Output the (X, Y) coordinate of the center of the cell containing the given text.  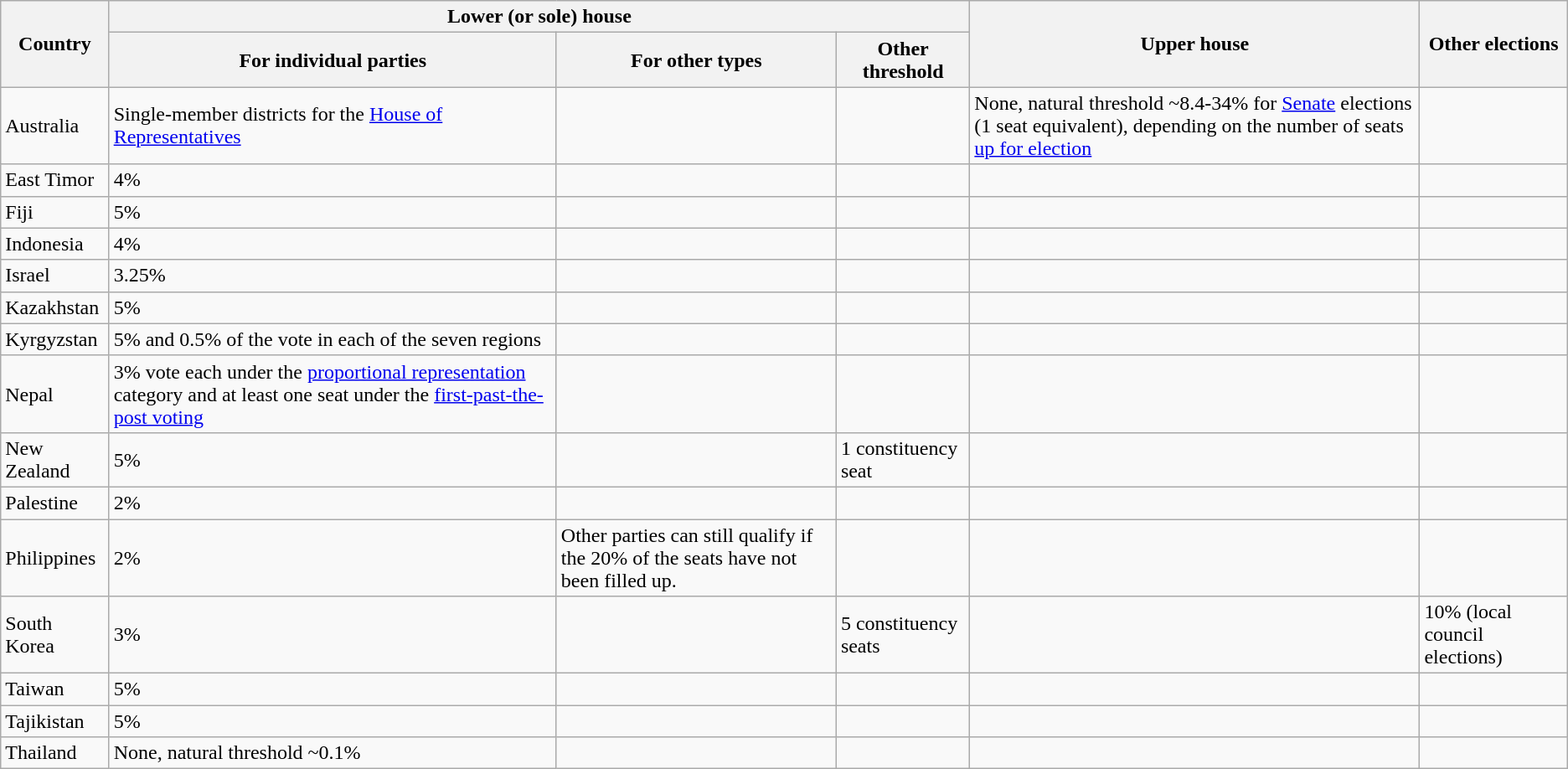
None, natural threshold ~0.1% (333, 753)
Indonesia (55, 244)
Australia (55, 126)
None, natural threshold ~8.4-34% for Senate elections (1 seat equivalent), depending on the number of seats up for election (1194, 126)
New Zealand (55, 459)
Country (55, 44)
Israel (55, 276)
3% vote each under the proportional representation category and at least one seat under the first-past-the-post voting (333, 394)
Fiji (55, 212)
Nepal (55, 394)
Philippines (55, 558)
5 constituency seats (903, 635)
Upper house (1194, 44)
1 constituency seat (903, 459)
Lower (or sole) house (539, 17)
Tajikistan (55, 721)
Palestine (55, 503)
East Timor (55, 180)
Kazakhstan (55, 307)
For individual parties (333, 60)
10% (local council elections) (1493, 635)
3% (333, 635)
For other types (696, 60)
Kyrgyzstan (55, 339)
Other parties can still qualify if the 20% of the seats have not been filled up. (696, 558)
3.25% (333, 276)
Thailand (55, 753)
Other elections (1493, 44)
South Korea (55, 635)
Other threshold (903, 60)
5% and 0.5% of the vote in each of the seven regions (333, 339)
Single-member districts for the House of Representatives (333, 126)
Taiwan (55, 689)
